Identify which cell holds the provided text, then report its (X, Y) central coordinate. 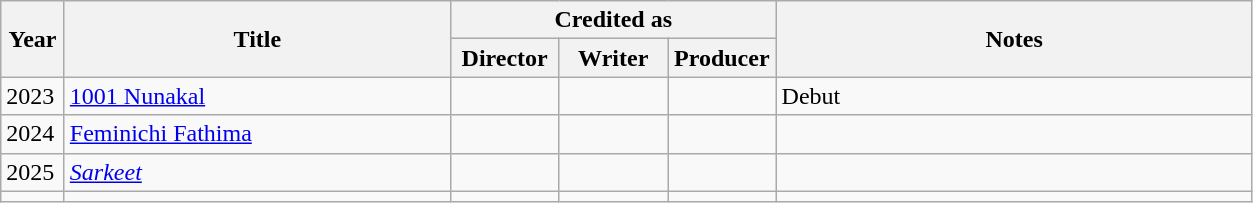
Producer (722, 58)
Credited as (613, 20)
Director (504, 58)
Debut (1014, 96)
Sarkeet (257, 172)
Notes (1014, 39)
Writer (614, 58)
2024 (33, 134)
Title (257, 39)
Year (33, 39)
2023 (33, 96)
2025 (33, 172)
1001 Nunakal (257, 96)
Feminichi Fathima (257, 134)
